Locate the cell with the specified text and output its [x, y] center coordinate. 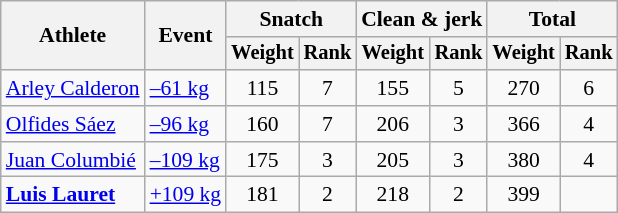
–96 kg [186, 124]
270 [523, 88]
–61 kg [186, 88]
206 [392, 124]
Snatch [291, 19]
Juan Columbié [73, 160]
Olfides Sáez [73, 124]
Athlete [73, 36]
5 [458, 88]
–109 kg [186, 160]
Event [186, 36]
175 [262, 160]
218 [392, 195]
Arley Calderon [73, 88]
380 [523, 160]
+109 kg [186, 195]
Total [552, 19]
160 [262, 124]
155 [392, 88]
181 [262, 195]
115 [262, 88]
6 [589, 88]
366 [523, 124]
399 [523, 195]
Luis Lauret [73, 195]
Clean & jerk [422, 19]
205 [392, 160]
